Extract the [X, Y] coordinate from the center of the cell holding the provided text.  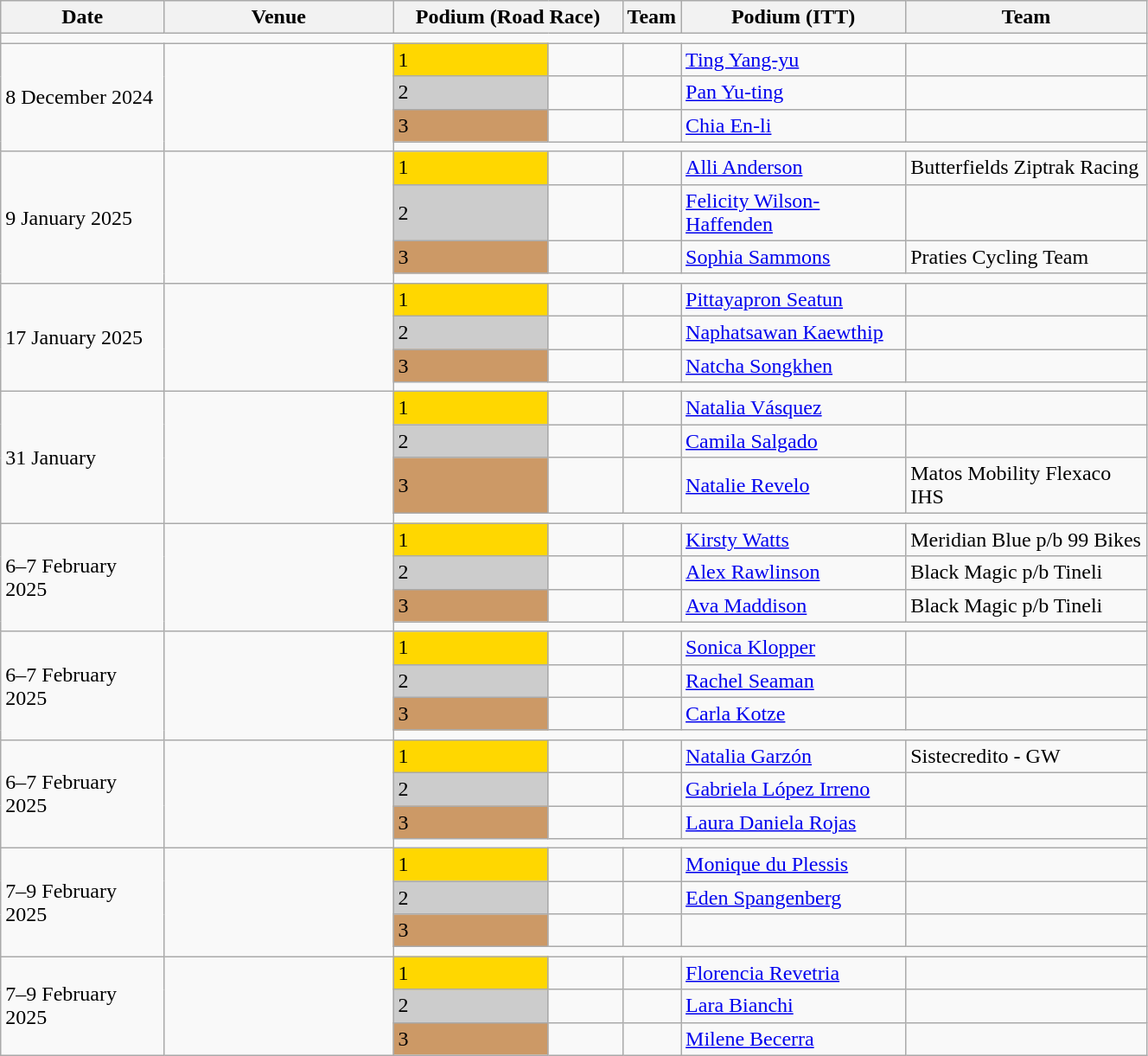
Date [83, 17]
Natcha Songkhen [794, 366]
Naphatsawan Kaewthip [794, 332]
Eden Spangenberg [794, 898]
9 January 2025 [83, 217]
Ava Maddison [794, 605]
Natalia Garzón [794, 756]
Ting Yang-yu [794, 60]
Podium (Road Race) [508, 17]
Pan Yu-ting [794, 93]
Lara Bianchi [794, 1006]
Meridian Blue p/b 99 Bikes [1027, 540]
17 January 2025 [83, 337]
Milene Becerra [794, 1039]
Kirsty Watts [794, 540]
Rachel Seaman [794, 681]
8 December 2024 [83, 97]
Alli Anderson [794, 168]
Natalie Revelo [794, 486]
Podium (ITT) [794, 17]
Pittayapron Seatun [794, 299]
Felicity Wilson-Haffenden [794, 213]
Praties Cycling Team [1027, 257]
Florencia Revetria [794, 973]
Chia En-li [794, 125]
Sistecredito - GW [1027, 756]
Carla Kotze [794, 714]
Venue [278, 17]
Camila Salgado [794, 441]
Sonica Klopper [794, 648]
Sophia Sammons [794, 257]
Laura Daniela Rojas [794, 822]
Gabriela López Irreno [794, 789]
Matos Mobility Flexaco IHS [1027, 486]
31 January [83, 458]
Butterfields Ziptrak Racing [1027, 168]
Natalia Vásquez [794, 408]
Monique du Plessis [794, 865]
Alex Rawlinson [794, 573]
